Detect which cell encompasses the target text, then output its (x, y) center coordinate. 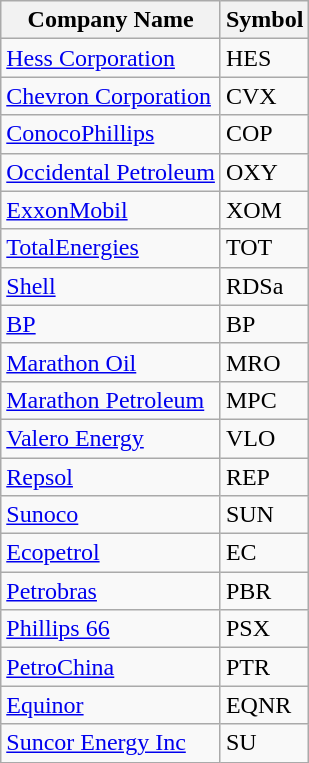
Company Name (111, 20)
TOT (264, 248)
SU (264, 743)
EC (264, 553)
OXY (264, 172)
Valero Energy (111, 438)
Hess Corporation (111, 58)
Symbol (264, 20)
Marathon Oil (111, 362)
COP (264, 134)
CVX (264, 96)
Phillips 66 (111, 629)
PSX (264, 629)
PBR (264, 591)
ConocoPhillips (111, 134)
Shell (111, 286)
REP (264, 477)
HES (264, 58)
Sunoco (111, 515)
VLO (264, 438)
PTR (264, 667)
Repsol (111, 477)
MPC (264, 400)
Marathon Petroleum (111, 400)
MRO (264, 362)
XOM (264, 210)
Petrobras (111, 591)
Ecopetrol (111, 553)
Chevron Corporation (111, 96)
Occidental Petroleum (111, 172)
EQNR (264, 705)
Equinor (111, 705)
PetroChina (111, 667)
Suncor Energy Inc (111, 743)
TotalEnergies (111, 248)
RDSa (264, 286)
SUN (264, 515)
ExxonMobil (111, 210)
